For the text-containing cell, return its midpoint in (X, Y) coordinate format. 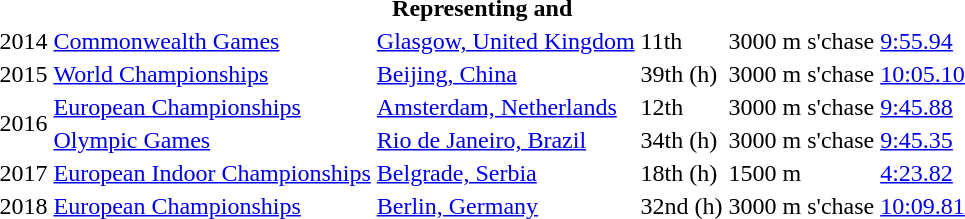
Amsterdam, Netherlands (506, 107)
European Championships (212, 107)
Belgrade, Serbia (506, 173)
World Championships (212, 74)
Commonwealth Games (212, 41)
1500 m (802, 173)
39th (h) (682, 74)
Glasgow, United Kingdom (506, 41)
Beijing, China (506, 74)
11th (682, 41)
Olympic Games (212, 140)
12th (682, 107)
18th (h) (682, 173)
Rio de Janeiro, Brazil (506, 140)
European Indoor Championships (212, 173)
34th (h) (682, 140)
